Scan for the cell matching the given text and deliver its [x, y] coordinate at center. 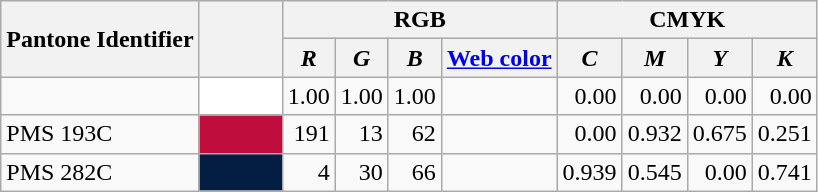
K [784, 58]
PMS 193C [100, 134]
0.741 [784, 172]
0.939 [590, 172]
4 [308, 172]
CMYK [687, 20]
R [308, 58]
RGB [420, 20]
Web color [499, 58]
Pantone Identifier [100, 39]
13 [362, 134]
0.675 [720, 134]
C [590, 58]
Y [720, 58]
62 [414, 134]
30 [362, 172]
G [362, 58]
0.251 [784, 134]
M [654, 58]
0.932 [654, 134]
66 [414, 172]
191 [308, 134]
PMS 282C [100, 172]
0.545 [654, 172]
B [414, 58]
